Identify which cell holds the provided text, then report its [x, y] central coordinate. 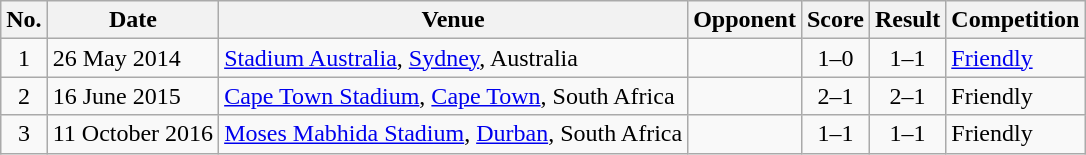
16 June 2015 [132, 96]
Competition [1016, 20]
Cape Town Stadium, Cape Town, South Africa [454, 96]
Result [907, 20]
3 [24, 134]
26 May 2014 [132, 58]
No. [24, 20]
1–0 [835, 58]
Opponent [745, 20]
11 October 2016 [132, 134]
2 [24, 96]
Score [835, 20]
Stadium Australia, Sydney, Australia [454, 58]
Venue [454, 20]
1 [24, 58]
Date [132, 20]
Moses Mabhida Stadium, Durban, South Africa [454, 134]
